For the text-containing cell, return its midpoint in [x, y] coordinate format. 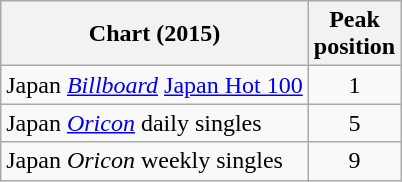
Japan Billboard Japan Hot 100 [155, 85]
9 [354, 161]
Japan Oricon daily singles [155, 123]
1 [354, 85]
Japan Oricon weekly singles [155, 161]
Peakposition [354, 34]
5 [354, 123]
Chart (2015) [155, 34]
